Determine the (X, Y) coordinate at the center of the cell enclosing the given text.  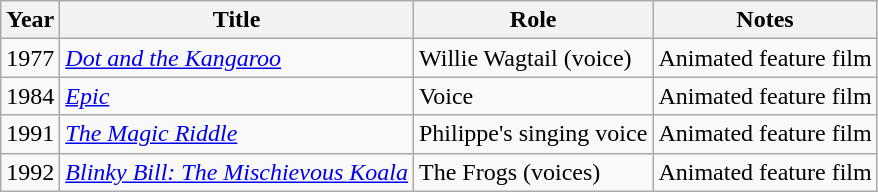
Willie Wagtail (voice) (532, 58)
Voice (532, 96)
Philippe's singing voice (532, 134)
Dot and the Kangaroo (237, 58)
The Frogs (voices) (532, 172)
Year (30, 20)
Title (237, 20)
1977 (30, 58)
1991 (30, 134)
1984 (30, 96)
Notes (765, 20)
Epic (237, 96)
Role (532, 20)
The Magic Riddle (237, 134)
Blinky Bill: The Mischievous Koala (237, 172)
1992 (30, 172)
